Capture the cell that displays the provided text and extract its [X, Y] central coordinate. 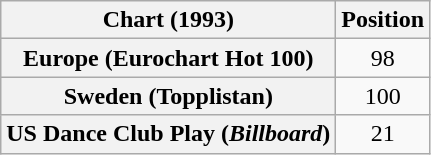
US Dance Club Play (Billboard) [168, 134]
21 [383, 134]
Europe (Eurochart Hot 100) [168, 58]
100 [383, 96]
Sweden (Topplistan) [168, 96]
Chart (1993) [168, 20]
Position [383, 20]
98 [383, 58]
